Detect which cell encompasses the target text, then output its (X, Y) center coordinate. 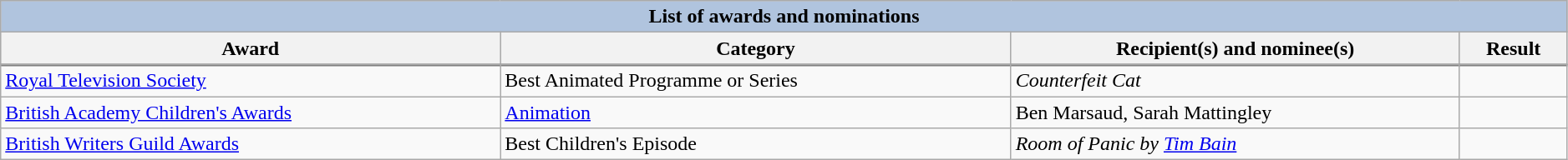
Ben Marsaud, Sarah Mattingley (1235, 112)
Category (755, 48)
British Writers Guild Awards (251, 144)
Recipient(s) and nominee(s) (1235, 48)
Result (1514, 48)
Best Children's Episode (755, 144)
Animation (755, 112)
Room of Panic by Tim Bain (1235, 144)
Counterfeit Cat (1235, 81)
List of awards and nominations (784, 17)
Best Animated Programme or Series (755, 81)
Royal Television Society (251, 81)
Award (251, 48)
British Academy Children's Awards (251, 112)
